Detect which cell encompasses the target text, then output its (x, y) center coordinate. 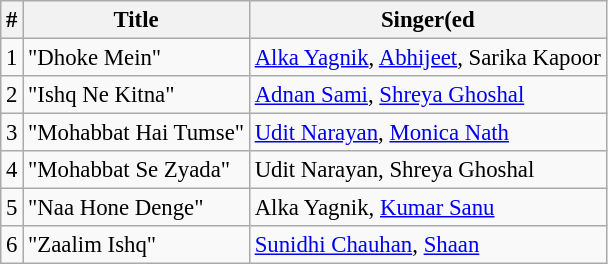
Udit Narayan, Monica Nath (428, 133)
6 (12, 245)
Alka Yagnik, Kumar Sanu (428, 208)
2 (12, 95)
# (12, 20)
"Naa Hone Denge" (136, 208)
"Ishq Ne Kitna" (136, 95)
"Mohabbat Hai Tumse" (136, 133)
Adnan Sami, Shreya Ghoshal (428, 95)
Alka Yagnik, Abhijeet, Sarika Kapoor (428, 58)
Singer(ed (428, 20)
Udit Narayan, Shreya Ghoshal (428, 170)
3 (12, 133)
1 (12, 58)
Sunidhi Chauhan, Shaan (428, 245)
"Zaalim Ishq" (136, 245)
5 (12, 208)
Title (136, 20)
"Mohabbat Se Zyada" (136, 170)
"Dhoke Mein" (136, 58)
4 (12, 170)
